Find where the given text appears and provide that cell's center as [x, y] coordinate. 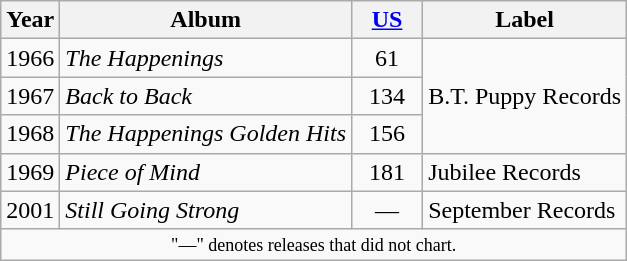
— [388, 210]
1968 [30, 134]
US [388, 20]
Label [525, 20]
61 [388, 58]
The Happenings [206, 58]
Year [30, 20]
Album [206, 20]
181 [388, 172]
Jubilee Records [525, 172]
1966 [30, 58]
Still Going Strong [206, 210]
September Records [525, 210]
"—" denotes releases that did not chart. [314, 244]
134 [388, 96]
1967 [30, 96]
2001 [30, 210]
Piece of Mind [206, 172]
156 [388, 134]
1969 [30, 172]
The Happenings Golden Hits [206, 134]
Back to Back [206, 96]
B.T. Puppy Records [525, 96]
